Determine the (x, y) coordinate at the center of the cell enclosing the given text.  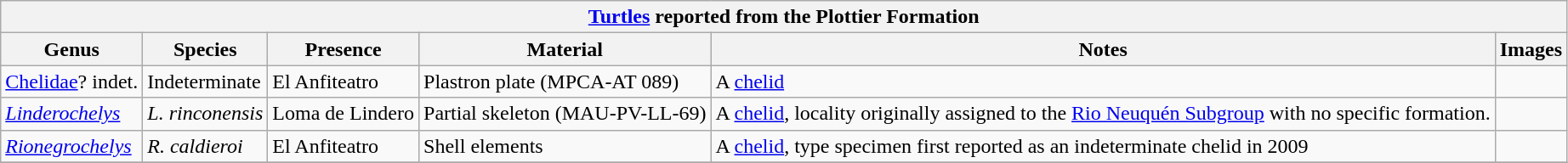
Linderochelys (71, 114)
Material (565, 49)
Images (1531, 49)
Species (206, 49)
A chelid, type specimen first reported as an indeterminate chelid in 2009 (1103, 146)
Plastron plate (MPCA-AT 089) (565, 81)
Chelidae? indet. (71, 81)
A chelid, locality originally assigned to the Rio Neuquén Subgroup with no specific formation. (1103, 114)
Turtles reported from the Plottier Formation (784, 17)
R. caldieroi (206, 146)
Presence (344, 49)
Genus (71, 49)
Notes (1103, 49)
A chelid (1103, 81)
Loma de Lindero (344, 114)
Shell elements (565, 146)
L. rinconensis (206, 114)
Rionegrochelys (71, 146)
Indeterminate (206, 81)
Partial skeleton (MAU-PV-LL-69) (565, 114)
